Search for the cell housing the specified text and yield its [X, Y] center coordinate. 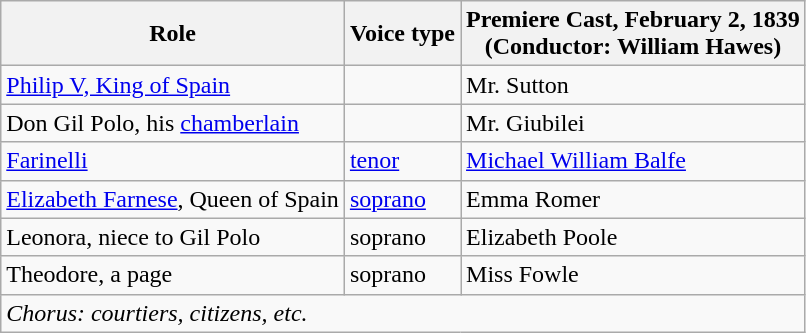
Miss Fowle [634, 275]
Mr. Giubilei [634, 123]
Voice type [402, 34]
Michael William Balfe [634, 161]
Leonora, niece to Gil Polo [173, 237]
Elizabeth Farnese, Queen of Spain [173, 199]
Farinelli [173, 161]
Philip V, King of Spain [173, 85]
Theodore, a page [173, 275]
Premiere Cast, February 2, 1839(Conductor: William Hawes) [634, 34]
tenor [402, 161]
Emma Romer [634, 199]
Chorus: courtiers, citizens, etc. [404, 313]
Don Gil Polo, his chamberlain [173, 123]
Role [173, 34]
Mr. Sutton [634, 85]
Elizabeth Poole [634, 237]
